Detect which cell encompasses the target text, then output its (X, Y) center coordinate. 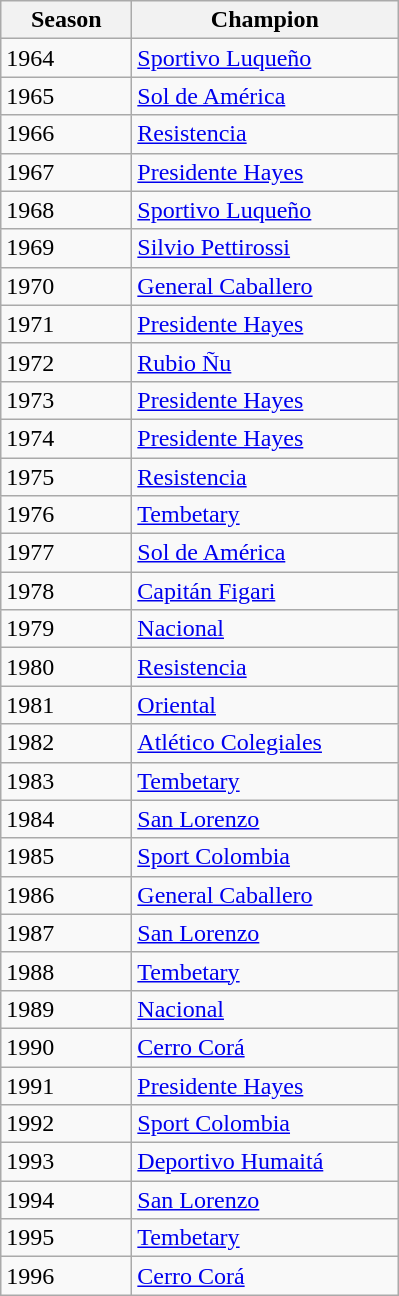
1965 (66, 96)
1969 (66, 248)
1972 (66, 362)
1996 (66, 1276)
1989 (66, 1009)
1968 (66, 210)
1978 (66, 591)
1981 (66, 705)
1993 (66, 1162)
1995 (66, 1238)
1964 (66, 58)
1974 (66, 438)
Oriental (265, 705)
Silvio Pettirossi (265, 248)
Capitán Figari (265, 591)
1992 (66, 1124)
1976 (66, 515)
1982 (66, 743)
1977 (66, 553)
1985 (66, 857)
1975 (66, 477)
Season (66, 20)
1980 (66, 667)
1983 (66, 781)
1994 (66, 1200)
Deportivo Humaitá (265, 1162)
Rubio Ñu (265, 362)
1970 (66, 286)
1988 (66, 971)
1984 (66, 819)
Atlético Colegiales (265, 743)
1991 (66, 1085)
1986 (66, 895)
1967 (66, 172)
1966 (66, 134)
1971 (66, 324)
Champion (265, 20)
1979 (66, 629)
1990 (66, 1047)
1987 (66, 933)
1973 (66, 400)
